For the text-containing cell, return its midpoint in (x, y) coordinate format. 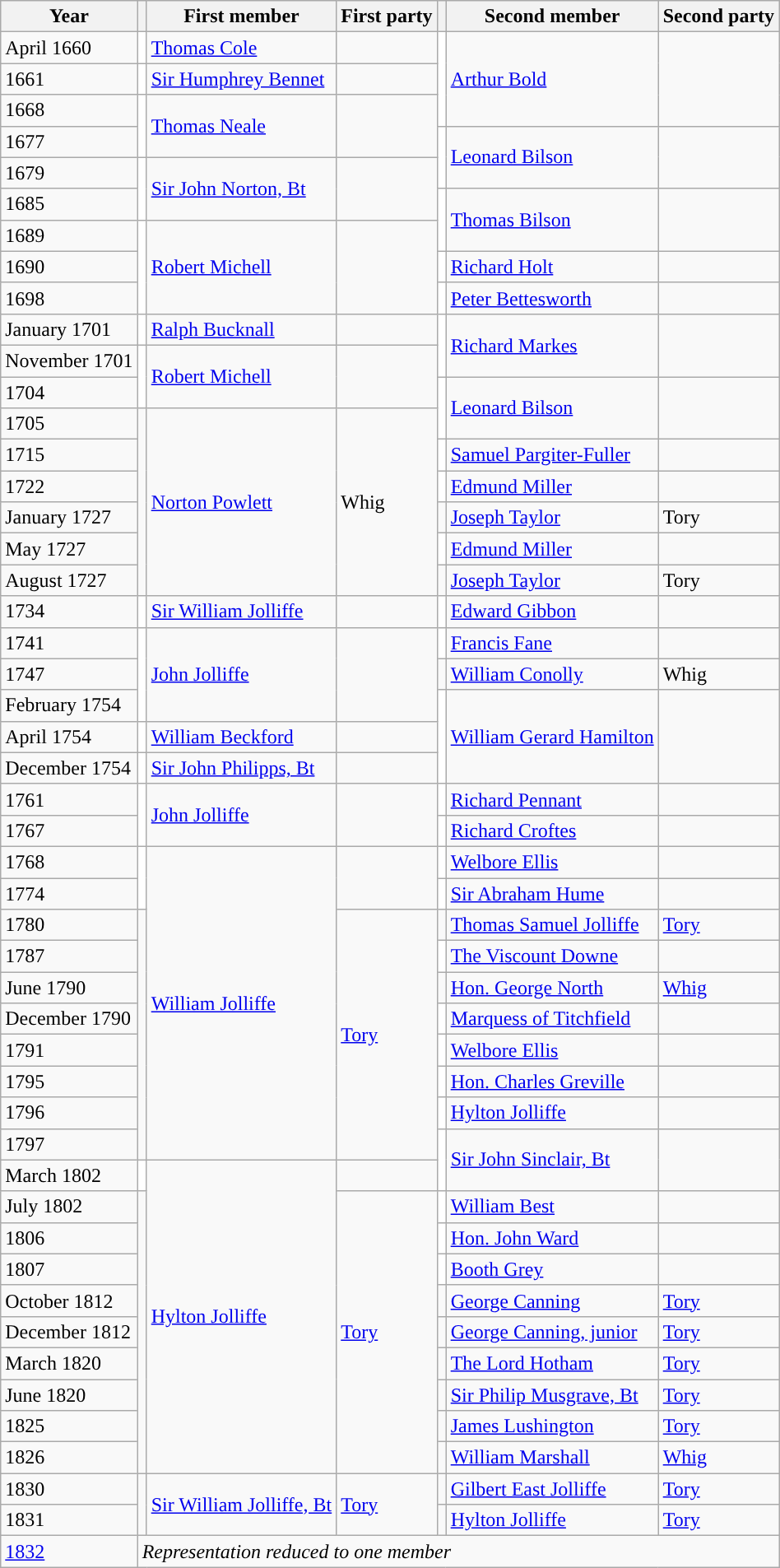
Richard Markes (552, 345)
William Marshall (552, 1458)
1741 (69, 643)
William Conolly (552, 674)
Sir John Philipps, Bt (242, 768)
Arthur Bold (552, 79)
1705 (69, 424)
June 1820 (69, 1395)
1704 (69, 393)
Thomas Samuel Jolliffe (552, 925)
December 1812 (69, 1332)
1806 (69, 1238)
The Viscount Downe (552, 956)
January 1727 (69, 518)
1689 (69, 235)
Marquess of Titchfield (552, 1019)
Samuel Pargiter-Fuller (552, 455)
1761 (69, 799)
1679 (69, 173)
1690 (69, 267)
1826 (69, 1458)
February 1754 (69, 705)
1831 (69, 1520)
Richard Croftes (552, 831)
Hon. George North (552, 988)
Hon. Charles Greville (552, 1082)
Edward Gibbon (552, 612)
George Canning, junior (552, 1332)
1715 (69, 455)
1661 (69, 79)
George Canning (552, 1300)
First party (387, 16)
1796 (69, 1113)
March 1802 (69, 1175)
1768 (69, 862)
Richard Holt (552, 267)
Sir Abraham Hume (552, 893)
1830 (69, 1489)
October 1812 (69, 1300)
1780 (69, 925)
Thomas Cole (242, 48)
The Lord Hotham (552, 1363)
April 1754 (69, 737)
Gilbert East Jolliffe (552, 1489)
1747 (69, 674)
Ralph Bucknall (242, 329)
Booth Grey (552, 1269)
May 1727 (69, 549)
1685 (69, 204)
December 1754 (69, 768)
Sir William Jolliffe, Bt (242, 1505)
1734 (69, 612)
1795 (69, 1082)
Thomas Bilson (552, 220)
1791 (69, 1050)
1832 (69, 1552)
1825 (69, 1426)
Second member (552, 16)
1668 (69, 110)
March 1820 (69, 1363)
James Lushington (552, 1426)
Second party (718, 16)
Sir William Jolliffe (242, 612)
William Beckford (242, 737)
Francis Fane (552, 643)
November 1701 (69, 361)
Sir John Norton, Bt (242, 188)
William Jolliffe (242, 1003)
June 1790 (69, 988)
1698 (69, 298)
Norton Powlett (242, 502)
Sir Philip Musgrave, Bt (552, 1395)
1797 (69, 1144)
William Gerard Hamilton (552, 737)
Sir John Sinclair, Bt (552, 1160)
Thomas Neale (242, 126)
William Best (552, 1207)
First member (242, 16)
Hon. John Ward (552, 1238)
1677 (69, 142)
1767 (69, 831)
January 1701 (69, 329)
December 1790 (69, 1019)
Richard Pennant (552, 799)
July 1802 (69, 1207)
1787 (69, 956)
Year (69, 16)
Sir Humphrey Bennet (242, 79)
Peter Bettesworth (552, 298)
1774 (69, 893)
1807 (69, 1269)
1722 (69, 486)
April 1660 (69, 48)
Representation reduced to one member (457, 1552)
August 1727 (69, 580)
